Locate the cell with the specified text and output its [X, Y] center coordinate. 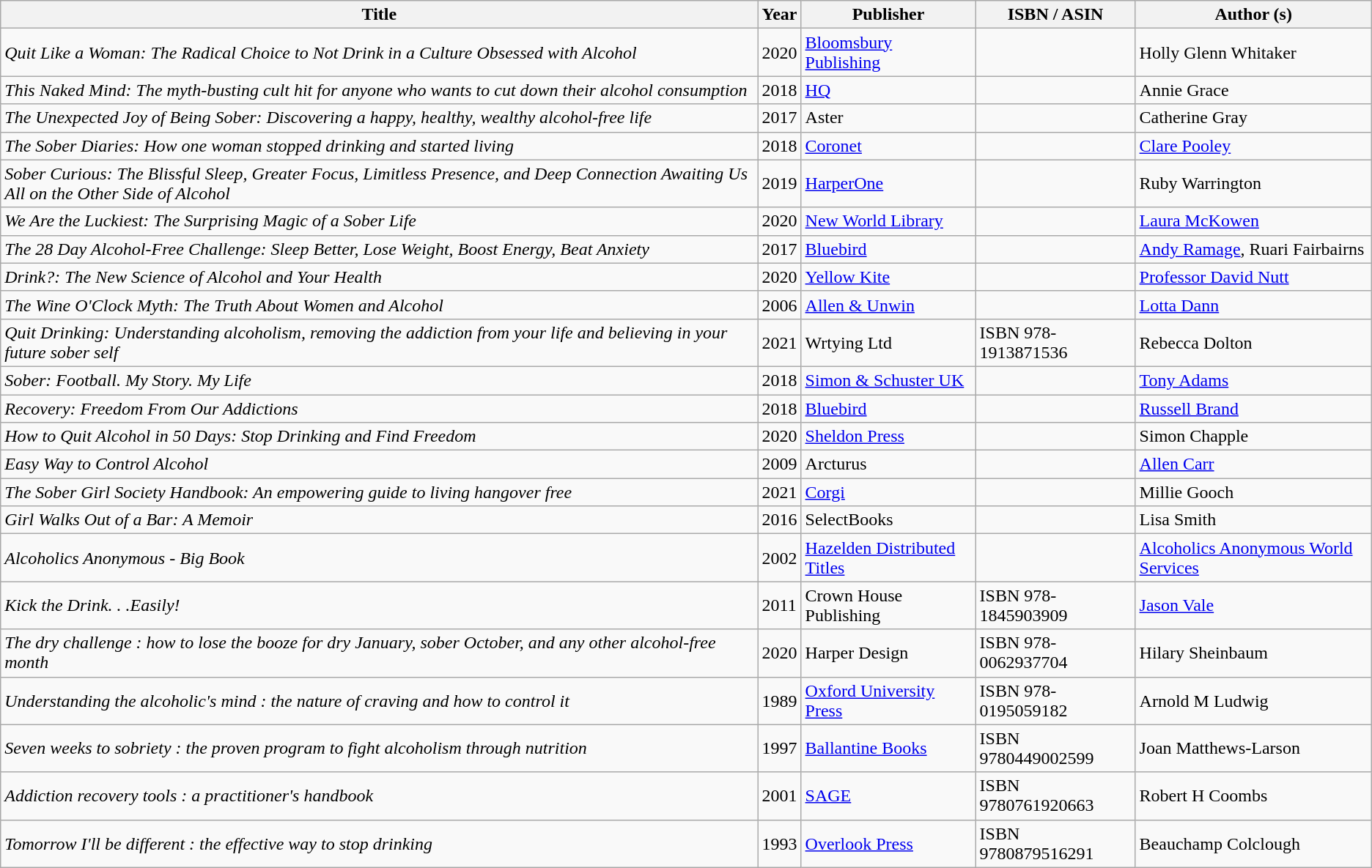
Sober: Football. My Story. My Life [380, 380]
Kick the Drink. . .Easily! [380, 605]
ISBN 9780879516291 [1055, 844]
Tomorrow I'll be different : the effective way to stop drinking [380, 844]
Arnold M Ludwig [1253, 700]
Holly Glenn Whitaker [1253, 53]
Lisa Smith [1253, 520]
1993 [780, 844]
2006 [780, 305]
Rebecca Dolton [1253, 343]
Professor David Nutt [1253, 277]
Overlook Press [888, 844]
Russell Brand [1253, 408]
2001 [780, 795]
Laura McKowen [1253, 221]
We Are the Luckiest: The Surprising Magic of a Sober Life [380, 221]
Alcoholics Anonymous World Services [1253, 558]
Ballantine Books [888, 749]
The Unexpected Joy of Being Sober: Discovering a happy, healthy, wealthy alcohol-free life [380, 118]
Seven weeks to sobriety : the proven program to fight alcoholism through nutrition [380, 749]
2009 [780, 464]
ISBN 978-1913871536 [1055, 343]
SAGE [888, 795]
The Sober Girl Society Handbook: An empowering guide to living hangover free [380, 492]
2016 [780, 520]
Corgi [888, 492]
ISBN 978-0062937704 [1055, 653]
Author (s) [1253, 15]
ISBN 978-0195059182 [1055, 700]
Allen Carr [1253, 464]
The Sober Diaries: How one woman stopped drinking and started living [380, 146]
1989 [780, 700]
Understanding the alcoholic's mind : the nature of craving and how to control it [380, 700]
Oxford University Press [888, 700]
Annie Grace [1253, 90]
Jason Vale [1253, 605]
New World Library [888, 221]
2002 [780, 558]
Allen & Unwin [888, 305]
The Wine O'Clock Myth: The Truth About Women and Alcohol [380, 305]
Harper Design [888, 653]
Coronet [888, 146]
ISBN / ASIN [1055, 15]
Crown House Publishing [888, 605]
HQ [888, 90]
Robert H Coombs [1253, 795]
ISBN 978-1845903909 [1055, 605]
Beauchamp Colclough [1253, 844]
Aster [888, 118]
Arcturus [888, 464]
Girl Walks Out of a Bar: A Memoir [380, 520]
Hazelden Distributed Titles [888, 558]
Clare Pooley [1253, 146]
Andy Ramage, Ruari Fairbairns [1253, 249]
SelectBooks [888, 520]
1997 [780, 749]
2011 [780, 605]
HarperOne [888, 183]
Quit Like a Woman: The Radical Choice to Not Drink in a Culture Obsessed with Alcohol [380, 53]
The 28 Day Alcohol-Free Challenge: Sleep Better, Lose Weight, Boost Energy, Beat Anxiety [380, 249]
Ruby Warrington [1253, 183]
ISBN 9780761920663 [1055, 795]
Bloomsbury Publishing [888, 53]
Wrtying Ltd [888, 343]
Millie Gooch [1253, 492]
Simon & Schuster UK [888, 380]
This Naked Mind: The myth-busting cult hit for anyone who wants to cut down their alcohol consumption [380, 90]
Addiction recovery tools : a practitioner's handbook [380, 795]
Catherine Gray [1253, 118]
Hilary Sheinbaum [1253, 653]
ISBN 9780449002599 [1055, 749]
Sober Curious: The Blissful Sleep, Greater Focus, Limitless Presence, and Deep Connection Awaiting Us All on the Other Side of Alcohol [380, 183]
Lotta Dann [1253, 305]
Easy Way to Control Alcohol [380, 464]
The dry challenge : how to lose the booze for dry January, sober October, and any other alcohol-free month [380, 653]
Title [380, 15]
Drink?: The New Science of Alcohol and Your Health [380, 277]
Sheldon Press [888, 437]
2019 [780, 183]
How to Quit Alcohol in 50 Days: Stop Drinking and Find Freedom [380, 437]
Quit Drinking: Understanding alcoholism, removing the addiction from your life and believing in your future sober self [380, 343]
Recovery: Freedom From Our Addictions [380, 408]
Simon Chapple [1253, 437]
Tony Adams [1253, 380]
Joan Matthews-Larson [1253, 749]
Yellow Kite [888, 277]
Publisher [888, 15]
Alcoholics Anonymous - Big Book [380, 558]
Year [780, 15]
